From the cell containing the given text, extract its center point as (x, y) coordinate. 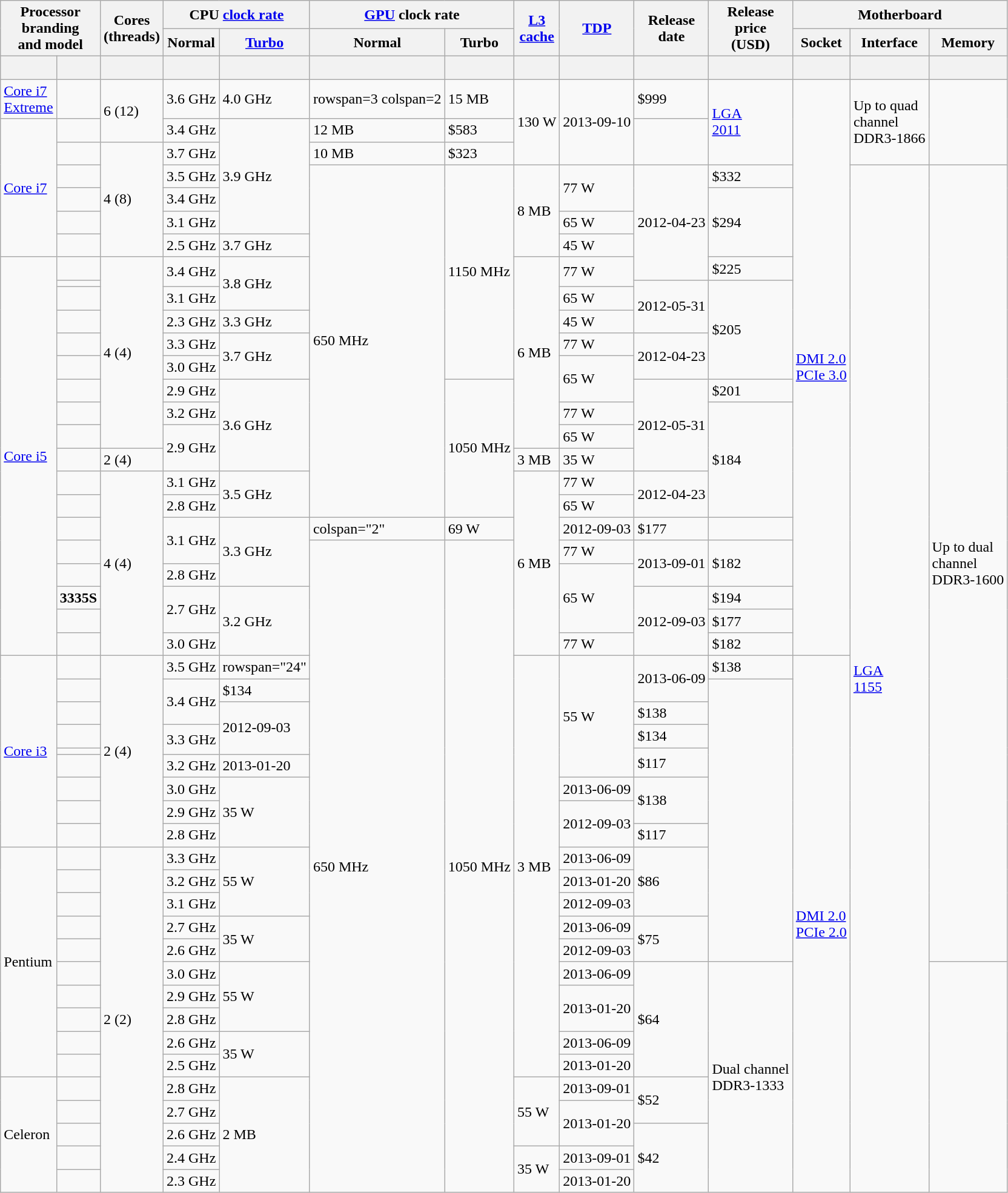
2 (2) (132, 1020)
$205 (751, 329)
Releasedate (671, 28)
Core i3 (28, 751)
Cores(threads) (132, 28)
Up to dualchannelDDR3-1600 (968, 563)
Core i7Extreme (28, 99)
GPU clock rate (412, 15)
colspan="2" (377, 529)
CPU clock rate (236, 15)
$294 (751, 222)
130 W (537, 122)
LGA2011 (751, 122)
$184 (751, 460)
DMI 2.0PCIe 2.0 (821, 924)
2 MB (265, 1135)
TDP (597, 28)
$225 (751, 268)
Interface (889, 42)
DMI 2.0PCIe 3.0 (821, 368)
3335S (78, 598)
$75 (671, 939)
$194 (751, 598)
$86 (671, 881)
$583 (479, 130)
$999 (671, 99)
10 MB (377, 153)
rowspan="24" (265, 667)
Socket (821, 42)
Motherboard (900, 15)
rowspan=3 colspan=2 (377, 99)
$64 (671, 1019)
Dual channelDDR3-1333 (751, 1077)
2.4 GHz (191, 1158)
L3cache (537, 28)
$323 (479, 153)
$42 (671, 1158)
4 (8) (132, 199)
Memory (968, 42)
3.9 GHz (265, 176)
LGA1155 (889, 678)
Releaseprice(USD) (751, 28)
1150 MHz (479, 272)
4.0 GHz (265, 99)
Processorbrandingand model (51, 28)
Celeron (28, 1135)
8 MB (537, 211)
$332 (751, 176)
2013-09-10 (597, 122)
12 MB (377, 130)
69 W (479, 529)
Up to quadchannelDDR3-1866 (889, 122)
$52 (671, 1100)
15 MB (479, 99)
6 (12) (132, 110)
Pentium (28, 962)
Core i5 (28, 456)
$201 (751, 391)
3.8 GHz (265, 283)
Core i7 (28, 188)
